Extract the [X, Y] coordinate from the center of the cell holding the provided text.  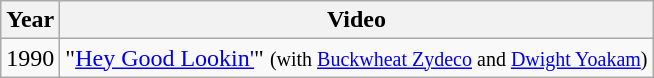
1990 [30, 58]
Year [30, 20]
"Hey Good Lookin'" (with Buckwheat Zydeco and Dwight Yoakam) [356, 58]
Video [356, 20]
